Find where the given text appears and provide that cell's center as (X, Y) coordinate. 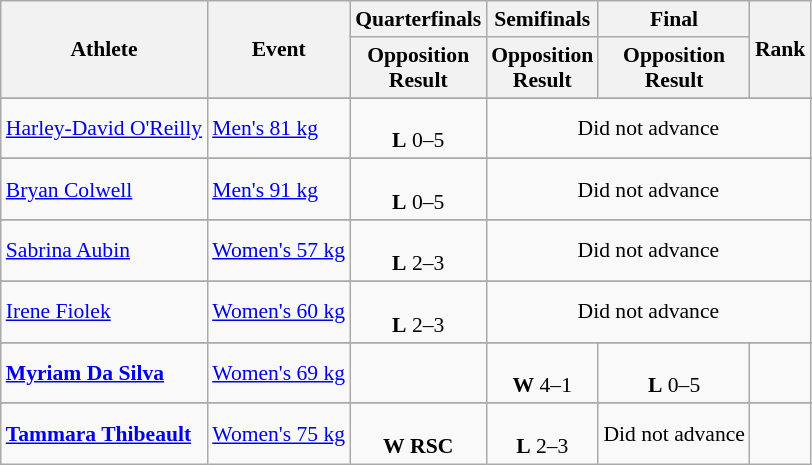
Men's 81 kg (278, 128)
Semifinals (542, 19)
Athlete (104, 50)
Women's 60 kg (278, 312)
Men's 91 kg (278, 190)
Quarterfinals (418, 19)
Irene Fiolek (104, 312)
Women's 69 kg (278, 372)
Event (278, 50)
Women's 57 kg (278, 250)
Final (674, 19)
W RSC (418, 434)
Myriam Da Silva (104, 372)
W 4–1 (542, 372)
Sabrina Aubin (104, 250)
Women's 75 kg (278, 434)
Tammara Thibeault (104, 434)
Harley-David O'Reilly (104, 128)
Bryan Colwell (104, 190)
Rank (780, 50)
